Scan for the cell matching the given text and deliver its (X, Y) coordinate at center. 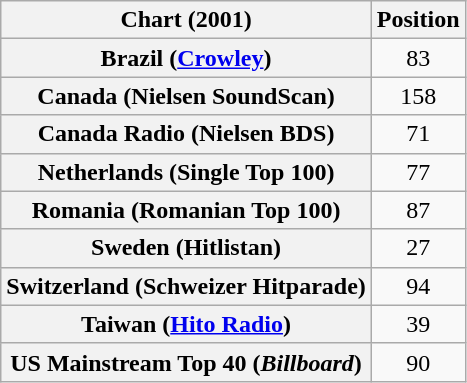
77 (418, 172)
Netherlands (Single Top 100) (186, 172)
Canada (Nielsen SoundScan) (186, 96)
Romania (Romanian Top 100) (186, 210)
94 (418, 286)
90 (418, 362)
Brazil (Crowley) (186, 58)
83 (418, 58)
Taiwan (Hito Radio) (186, 324)
158 (418, 96)
Chart (2001) (186, 20)
Sweden (Hitlistan) (186, 248)
71 (418, 134)
39 (418, 324)
Switzerland (Schweizer Hitparade) (186, 286)
Position (418, 20)
US Mainstream Top 40 (Billboard) (186, 362)
27 (418, 248)
Canada Radio (Nielsen BDS) (186, 134)
87 (418, 210)
